Identify which cell holds the provided text, then report its (x, y) central coordinate. 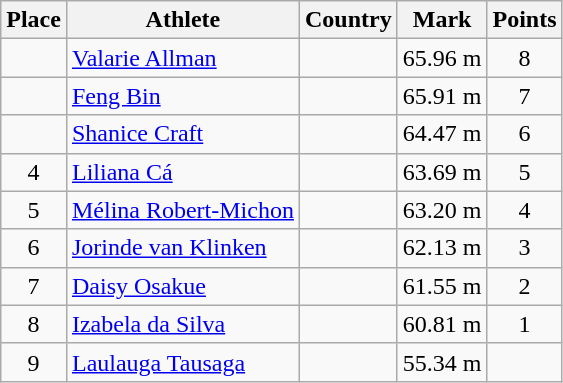
Jorinde van Klinken (182, 248)
Feng Bin (182, 96)
65.96 m (442, 58)
62.13 m (442, 248)
65.91 m (442, 96)
Daisy Osakue (182, 286)
64.47 m (442, 134)
Mélina Robert-Michon (182, 210)
63.69 m (442, 172)
60.81 m (442, 324)
Liliana Cá (182, 172)
Laulauga Tausaga (182, 362)
9 (34, 362)
63.20 m (442, 210)
Athlete (182, 20)
Shanice Craft (182, 134)
Place (34, 20)
Izabela da Silva (182, 324)
2 (524, 286)
Country (348, 20)
3 (524, 248)
Mark (442, 20)
Points (524, 20)
Valarie Allman (182, 58)
1 (524, 324)
61.55 m (442, 286)
55.34 m (442, 362)
